Return (x, y) of the center of cell containing provided text 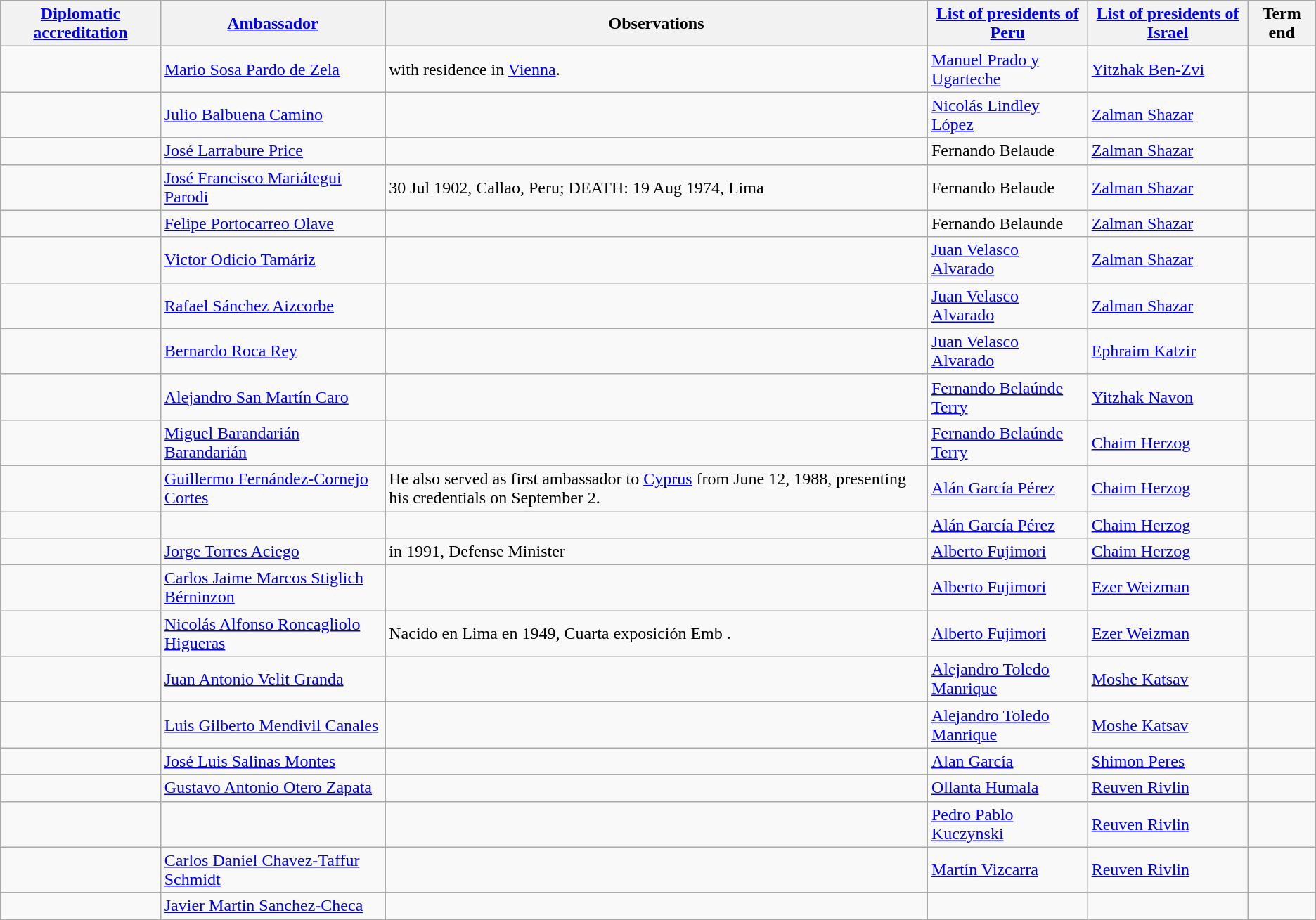
List of presidents of Peru (1007, 24)
Mario Sosa Pardo de Zela (273, 69)
Felipe Portocarreo Olave (273, 223)
Nicolás Alfonso Roncagliolo Higueras (273, 634)
Rafael Sánchez Aizcorbe (273, 305)
Alan García (1007, 761)
Julio Balbuena Camino (273, 115)
Nicolás Lindley López (1007, 115)
Diplomatic accreditation (80, 24)
José Luis Salinas Montes (273, 761)
He also served as first ambassador to Cyprus from June 12, 1988, presenting his credentials on September 2. (657, 488)
Ambassador (273, 24)
Juan Antonio Velit Granda (273, 679)
Observations (657, 24)
30 Jul 1902, Callao, Peru; DEATH: 19 Aug 1974, Lima (657, 187)
José Larrabure Price (273, 151)
Carlos Daniel Chavez-Taffur Schmidt (273, 870)
Gustavo Antonio Otero Zapata (273, 788)
Nacido en Lima en 1949, Cuarta exposición Emb . (657, 634)
Luis Gilberto Mendivil Canales (273, 725)
Bernardo Roca Rey (273, 351)
Alejandro San Martín Caro (273, 396)
Term end (1282, 24)
Carlos Jaime Marcos Stiglich Bérninzon (273, 588)
Javier Martin Sanchez-Checa (273, 906)
Jorge Torres Aciego (273, 552)
Guillermo Fernández-Cornejo Cortes (273, 488)
Martín Vizcarra (1007, 870)
Shimon Peres (1168, 761)
Manuel Prado y Ugarteche (1007, 69)
Ollanta Humala (1007, 788)
Ephraim Katzir (1168, 351)
Miguel Barandarián Barandarián (273, 443)
Victor Odicio Tamáriz (273, 260)
Pedro Pablo Kuczynski (1007, 824)
Fernando Belaunde (1007, 223)
Yitzhak Navon (1168, 396)
José Francisco Mariátegui Parodi (273, 187)
List of presidents of Israel (1168, 24)
with residence in Vienna. (657, 69)
in 1991, Defense Minister (657, 552)
Yitzhak Ben-Zvi (1168, 69)
